Determine the [x, y] coordinate at the center of the cell enclosing the given text.  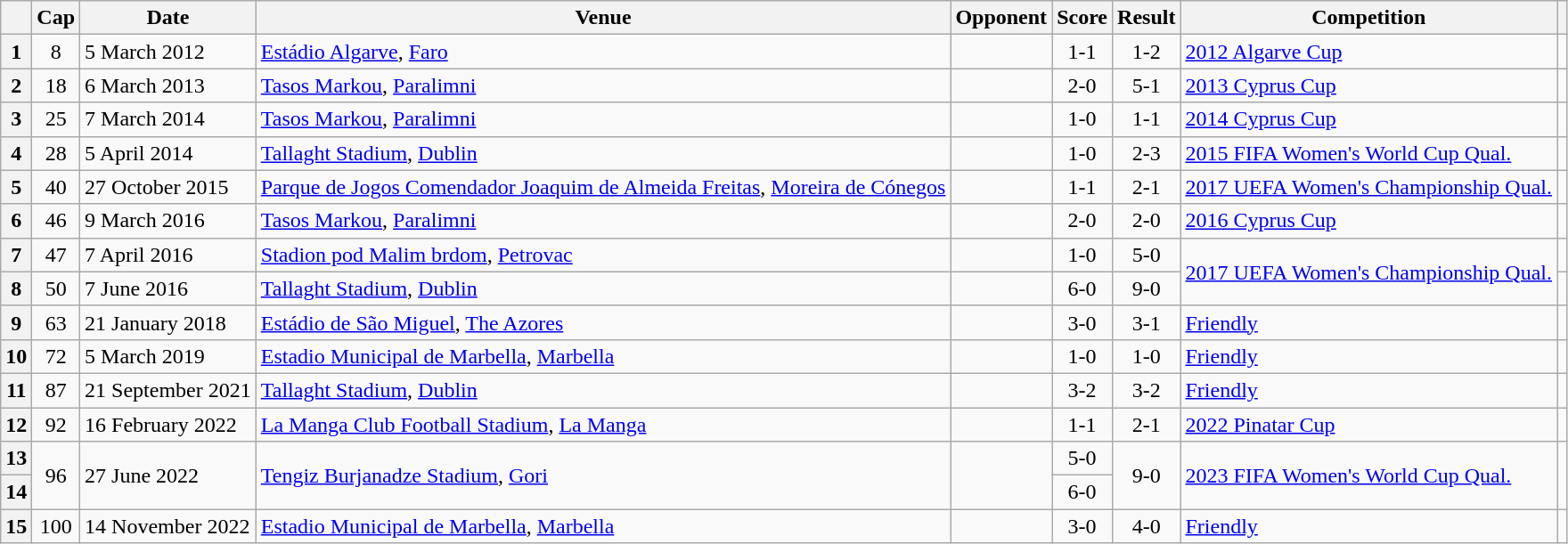
2013 Cyprus Cup [1368, 85]
63 [56, 322]
2-3 [1147, 153]
96 [56, 475]
40 [56, 187]
6 [16, 221]
9 [16, 322]
50 [56, 288]
16 February 2022 [168, 425]
1-2 [1147, 52]
5 April 2014 [168, 153]
5-1 [1147, 85]
Estádio Algarve, Faro [603, 52]
25 [56, 119]
12 [16, 425]
Competition [1368, 18]
14 November 2022 [168, 526]
9 March 2016 [168, 221]
27 October 2015 [168, 187]
2 [16, 85]
Opponent [1001, 18]
5 March 2019 [168, 356]
3-1 [1147, 322]
7 March 2014 [168, 119]
2012 Algarve Cup [1368, 52]
2014 Cyprus Cup [1368, 119]
4-0 [1147, 526]
Venue [603, 18]
13 [16, 459]
27 June 2022 [168, 475]
2015 FIFA Women's World Cup Qual. [1368, 153]
Parque de Jogos Comendador Joaquim de Almeida Freitas, Moreira de Cónegos [603, 187]
72 [56, 356]
11 [16, 390]
Cap [56, 18]
1 [16, 52]
2016 Cyprus Cup [1368, 221]
Result [1147, 18]
21 September 2021 [168, 390]
18 [56, 85]
Date [168, 18]
14 [16, 492]
28 [56, 153]
46 [56, 221]
Score [1082, 18]
6 March 2013 [168, 85]
3 [16, 119]
7 June 2016 [168, 288]
Estádio de São Miguel, The Azores [603, 322]
21 January 2018 [168, 322]
87 [56, 390]
Tengiz Burjanadze Stadium, Gori [603, 475]
7 [16, 255]
10 [16, 356]
2022 Pinatar Cup [1368, 425]
47 [56, 255]
2023 FIFA Women's World Cup Qual. [1368, 475]
La Manga Club Football Stadium, La Manga [603, 425]
15 [16, 526]
Stadion pod Malim brdom, Petrovac [603, 255]
7 April 2016 [168, 255]
92 [56, 425]
5 [16, 187]
100 [56, 526]
4 [16, 153]
5 March 2012 [168, 52]
